Output the [x, y] coordinate of the center of the cell containing the given text.  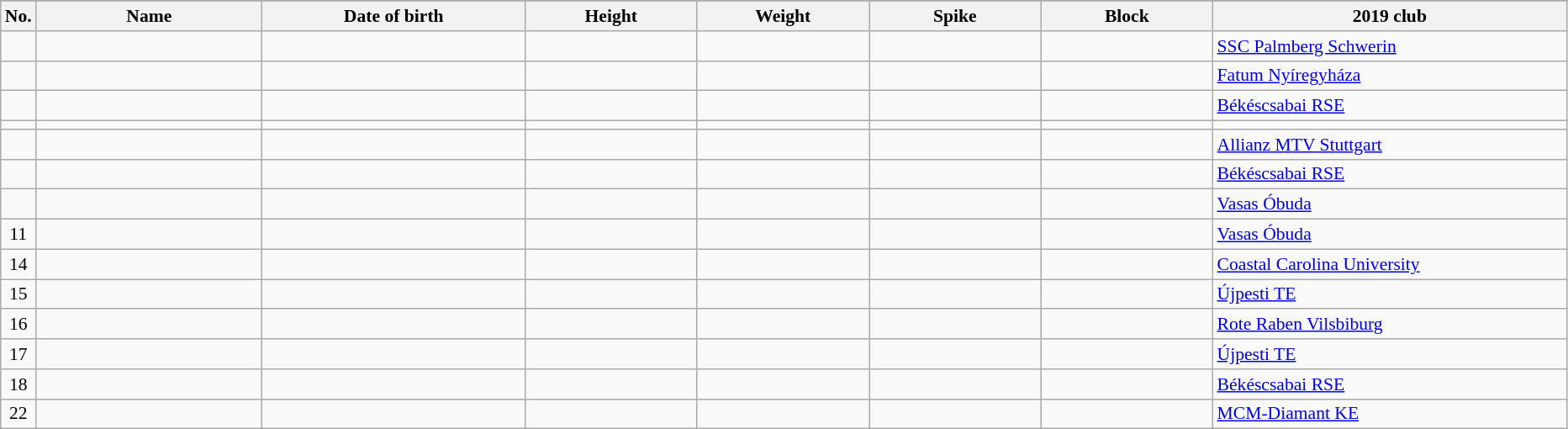
14 [18, 264]
2019 club [1391, 16]
SSC Palmberg Schwerin [1391, 46]
Spike [955, 16]
17 [18, 354]
Block [1127, 16]
Name [150, 16]
No. [18, 16]
Height [610, 16]
16 [18, 325]
11 [18, 235]
Allianz MTV Stuttgart [1391, 145]
22 [18, 414]
Date of birth [393, 16]
Fatum Nyíregyháza [1391, 76]
18 [18, 384]
Coastal Carolina University [1391, 264]
15 [18, 294]
MCM-Diamant KE [1391, 414]
Rote Raben Vilsbiburg [1391, 325]
Weight [784, 16]
